Scan for the cell matching the given text and deliver its (X, Y) coordinate at center. 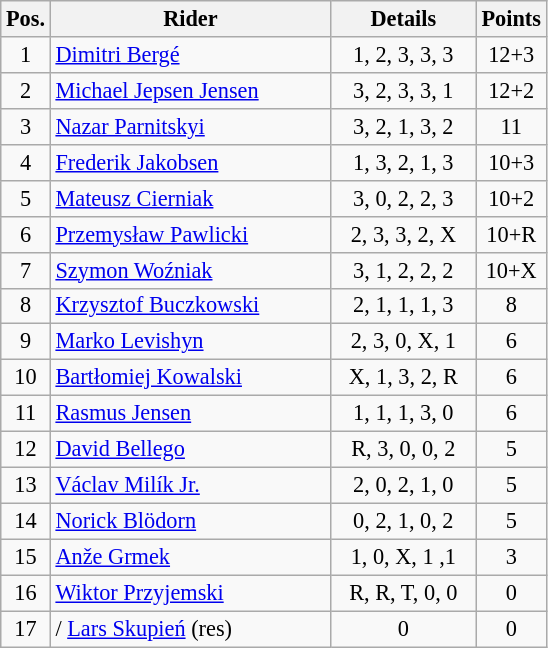
7 (26, 270)
Points (511, 19)
Przemysław Pawlicki (190, 234)
X, 1, 3, 2, R (404, 378)
Krzysztof Buczkowski (190, 306)
1, 1, 1, 3, 0 (404, 414)
2, 3, 3, 2, X (404, 234)
Bartłomiej Kowalski (190, 378)
3, 2, 1, 3, 2 (404, 126)
10 (26, 378)
4 (26, 162)
12+2 (511, 90)
16 (26, 593)
17 (26, 629)
Marko Levishyn (190, 342)
R, 3, 0, 0, 2 (404, 450)
12+3 (511, 55)
1, 3, 2, 1, 3 (404, 162)
Frederik Jakobsen (190, 162)
10+X (511, 270)
Rider (190, 19)
2, 3, 0, X, 1 (404, 342)
3, 0, 2, 2, 3 (404, 198)
Rasmus Jensen (190, 414)
2 (26, 90)
9 (26, 342)
Details (404, 19)
Pos. (26, 19)
10+R (511, 234)
0, 2, 1, 0, 2 (404, 521)
14 (26, 521)
Michael Jepsen Jensen (190, 90)
David Bellego (190, 450)
Václav Milík Jr. (190, 485)
Anže Grmek (190, 557)
Mateusz Cierniak (190, 198)
1 (26, 55)
15 (26, 557)
Wiktor Przyjemski (190, 593)
1, 0, X, 1 ,1 (404, 557)
R, R, T, 0, 0 (404, 593)
2, 0, 2, 1, 0 (404, 485)
10+3 (511, 162)
Nazar Parnitskyi (190, 126)
Norick Blödorn (190, 521)
3, 1, 2, 2, 2 (404, 270)
/ Lars Skupień (res) (190, 629)
Dimitri Bergé (190, 55)
Szymon Woźniak (190, 270)
2, 1, 1, 1, 3 (404, 306)
13 (26, 485)
12 (26, 450)
3, 2, 3, 3, 1 (404, 90)
1, 2, 3, 3, 3 (404, 55)
10+2 (511, 198)
